Output the [x, y] coordinate of the center of the cell containing the given text.  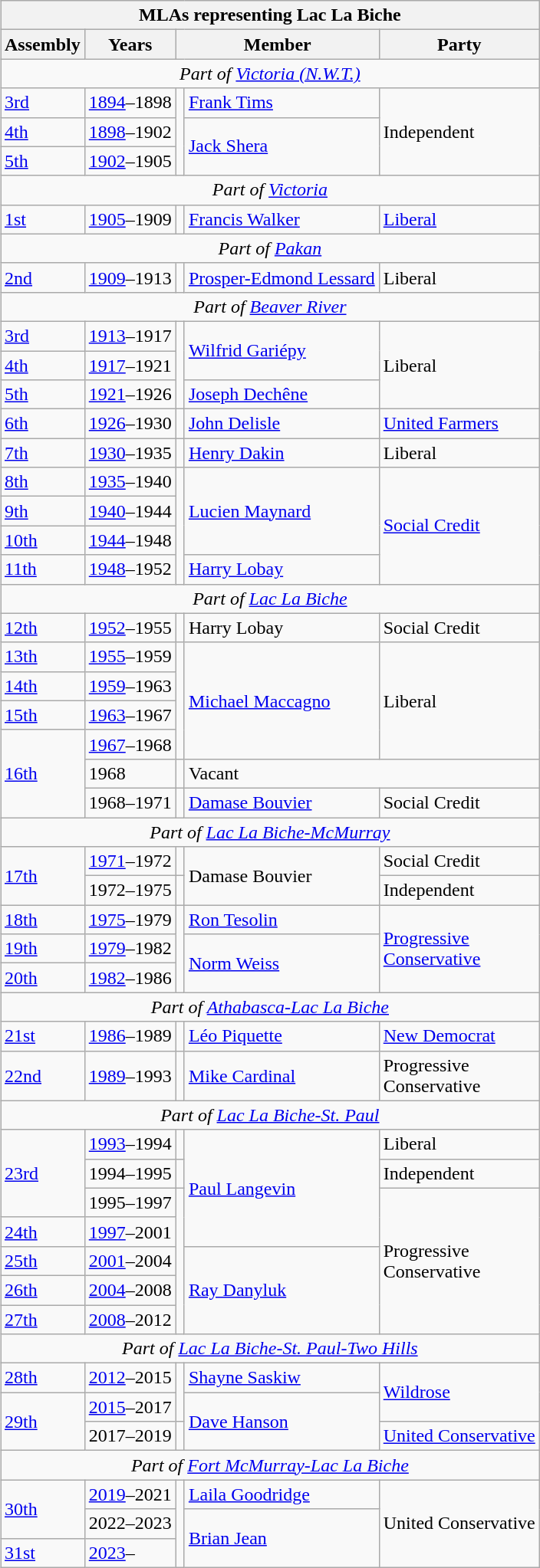
2nd [42, 277]
Part of Pakan [270, 248]
Michael Maccagno [282, 700]
Party [459, 44]
Laila Goodridge [282, 1494]
1982–1986 [130, 978]
Part of Lac La Biche [270, 599]
1959–1963 [130, 686]
1935–1940 [130, 482]
2004–2008 [130, 1290]
Henry Dakin [282, 453]
6th [42, 424]
1898–1902 [130, 132]
2022–2023 [130, 1524]
Years [130, 44]
1993–1994 [130, 1144]
2015–2017 [130, 1407]
2008–2012 [130, 1319]
Part of Fort McMurray-Lac La Biche [270, 1465]
1955–1959 [130, 657]
2017–2019 [130, 1436]
Assembly [42, 44]
25th [42, 1261]
John Delisle [282, 424]
16th [42, 773]
21st [42, 1036]
1902–1905 [130, 161]
Part of Lac La Biche-St. Paul [270, 1115]
Part of Athabasca-Lac La Biche [270, 1007]
19th [42, 949]
Ron Tesolin [282, 920]
Part of Beaver River [270, 307]
1905–1909 [130, 219]
Lucien Maynard [282, 511]
1921–1926 [130, 395]
1948–1952 [130, 569]
14th [42, 686]
26th [42, 1290]
1940–1944 [130, 511]
1917–1921 [130, 366]
2019–2021 [130, 1494]
24th [42, 1232]
Prosper-Edmond Lessard [282, 277]
United Farmers [459, 424]
Member [278, 44]
17th [42, 876]
1930–1935 [130, 453]
Frank Tims [282, 103]
Wildrose [459, 1393]
Ray Danyluk [282, 1290]
Joseph Dechêne [282, 395]
31st [42, 1553]
7th [42, 453]
1944–1948 [130, 540]
22nd [42, 1076]
1952–1955 [130, 628]
1967–1968 [130, 744]
11th [42, 569]
27th [42, 1319]
30th [42, 1509]
18th [42, 920]
1st [42, 219]
Dave Hanson [282, 1422]
8th [42, 482]
1913–1917 [130, 336]
New Democrat [459, 1036]
1997–2001 [130, 1232]
12th [42, 628]
Jack Shera [282, 146]
1975–1979 [130, 920]
1926–1930 [130, 424]
2012–2015 [130, 1378]
2023– [130, 1553]
15th [42, 715]
Part of Victoria (N.W.T.) [270, 74]
1894–1898 [130, 103]
Shayne Saskiw [282, 1378]
ProgressiveConservative [459, 1076]
1986–1989 [130, 1036]
1963–1967 [130, 715]
10th [42, 540]
1968–1971 [130, 802]
1995–1997 [130, 1202]
23rd [42, 1173]
29th [42, 1422]
Léo Piquette [282, 1036]
9th [42, 511]
1968 [130, 773]
1909–1913 [130, 277]
Part of Lac La Biche-McMurray [270, 832]
1979–1982 [130, 949]
Part of Lac La Biche-St. Paul-Two Hills [270, 1349]
1994–1995 [130, 1173]
Vacant [362, 773]
Brian Jean [282, 1538]
1972–1975 [130, 891]
28th [42, 1378]
Francis Walker [282, 219]
2001–2004 [130, 1261]
1971–1972 [130, 861]
1989–1993 [130, 1076]
Wilfrid Gariépy [282, 350]
Norm Weiss [282, 963]
MLAs representing Lac La Biche [270, 15]
Paul Langevin [282, 1188]
13th [42, 657]
Mike Cardinal [282, 1076]
Part of Victoria [270, 190]
20th [42, 978]
